Detect which cell encompasses the target text, then output its [X, Y] center coordinate. 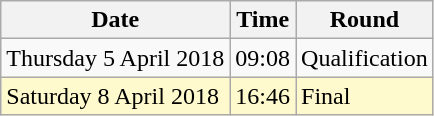
16:46 [263, 96]
Final [365, 96]
Date [116, 20]
Saturday 8 April 2018 [116, 96]
Time [263, 20]
Thursday 5 April 2018 [116, 58]
Qualification [365, 58]
09:08 [263, 58]
Round [365, 20]
